Provide the [x, y] coordinate of the cell's center where the given text is located.  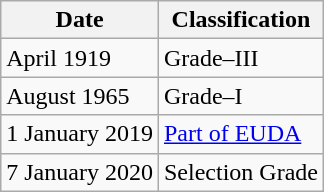
August 1965 [80, 96]
Grade–I [240, 96]
Part of EUDA [240, 134]
Classification [240, 20]
April 1919 [80, 58]
1 January 2019 [80, 134]
Selection Grade [240, 172]
7 January 2020 [80, 172]
Grade–III [240, 58]
Date [80, 20]
